Return [x, y] of the center of cell containing provided text 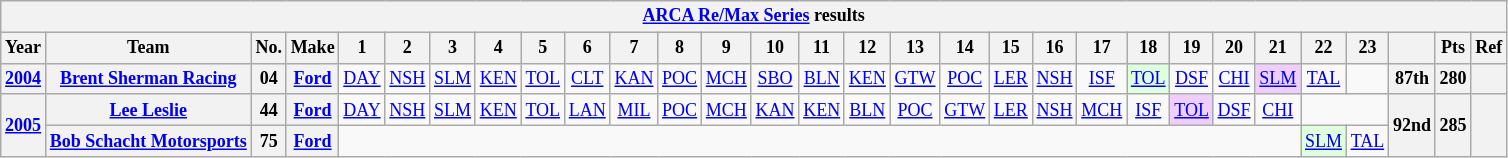
11 [822, 48]
75 [268, 140]
2005 [24, 125]
LAN [587, 110]
13 [915, 48]
92nd [1412, 125]
Ref [1489, 48]
14 [965, 48]
21 [1278, 48]
22 [1324, 48]
SBO [775, 78]
Make [312, 48]
19 [1192, 48]
2004 [24, 78]
6 [587, 48]
23 [1367, 48]
Pts [1453, 48]
17 [1102, 48]
15 [1010, 48]
280 [1453, 78]
CLT [587, 78]
Bob Schacht Motorsports [148, 140]
2 [408, 48]
5 [542, 48]
Team [148, 48]
1 [362, 48]
12 [867, 48]
Brent Sherman Racing [148, 78]
10 [775, 48]
3 [453, 48]
44 [268, 110]
Lee Leslie [148, 110]
9 [726, 48]
7 [634, 48]
16 [1054, 48]
4 [498, 48]
MIL [634, 110]
87th [1412, 78]
Year [24, 48]
20 [1234, 48]
ARCA Re/Max Series results [754, 16]
18 [1148, 48]
285 [1453, 125]
8 [680, 48]
No. [268, 48]
04 [268, 78]
